Identify which cell holds the provided text, then report its [X, Y] central coordinate. 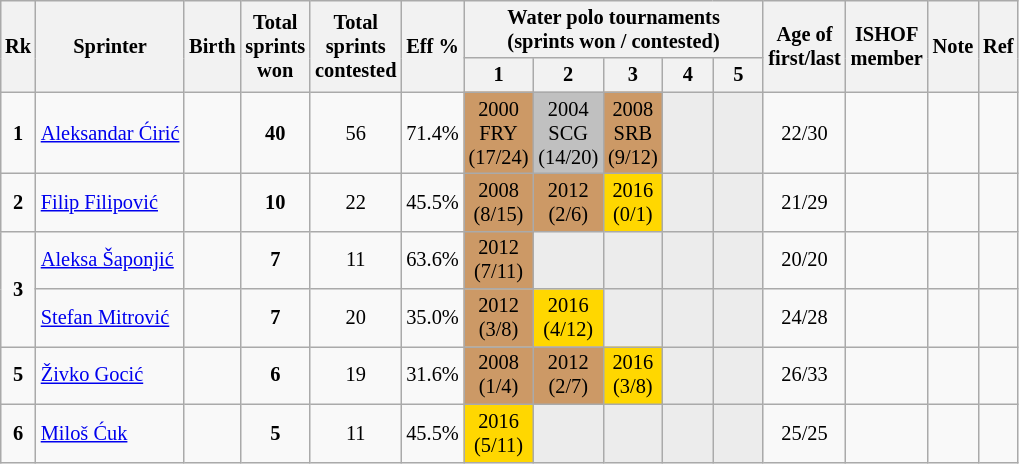
2008(1/4) [499, 375]
Age offirst/last [804, 46]
31.6% [432, 375]
24/28 [804, 318]
2012(7/11) [499, 260]
Note [953, 46]
Totalsprintscontested [356, 46]
2012(2/6) [568, 202]
ISHOFmember [887, 46]
Aleksa Šaponjić [110, 260]
Filip Filipović [110, 202]
22 [356, 202]
2016(3/8) [633, 375]
Ref [998, 46]
26/33 [804, 375]
2016(4/12) [568, 318]
Water polo tournaments(sprints won / contested) [614, 29]
2000FRY(17/24) [499, 133]
2012(2/7) [568, 375]
Sprinter [110, 46]
Birth [212, 46]
2012(3/8) [499, 318]
Aleksandar Ćirić [110, 133]
22/30 [804, 133]
20 [356, 318]
19 [356, 375]
2016(0/1) [633, 202]
2008(8/15) [499, 202]
Eff % [432, 46]
Miloš Ćuk [110, 433]
21/29 [804, 202]
20/20 [804, 260]
Rk [18, 46]
35.0% [432, 318]
71.4% [432, 133]
Živko Gocić [110, 375]
2008SRB(9/12) [633, 133]
63.6% [432, 260]
2004SCG(14/20) [568, 133]
Stefan Mitrović [110, 318]
56 [356, 133]
Totalsprintswon [275, 46]
2016(5/11) [499, 433]
40 [275, 133]
4 [688, 75]
10 [275, 202]
25/25 [804, 433]
